Return [x, y] of the center of cell containing provided text 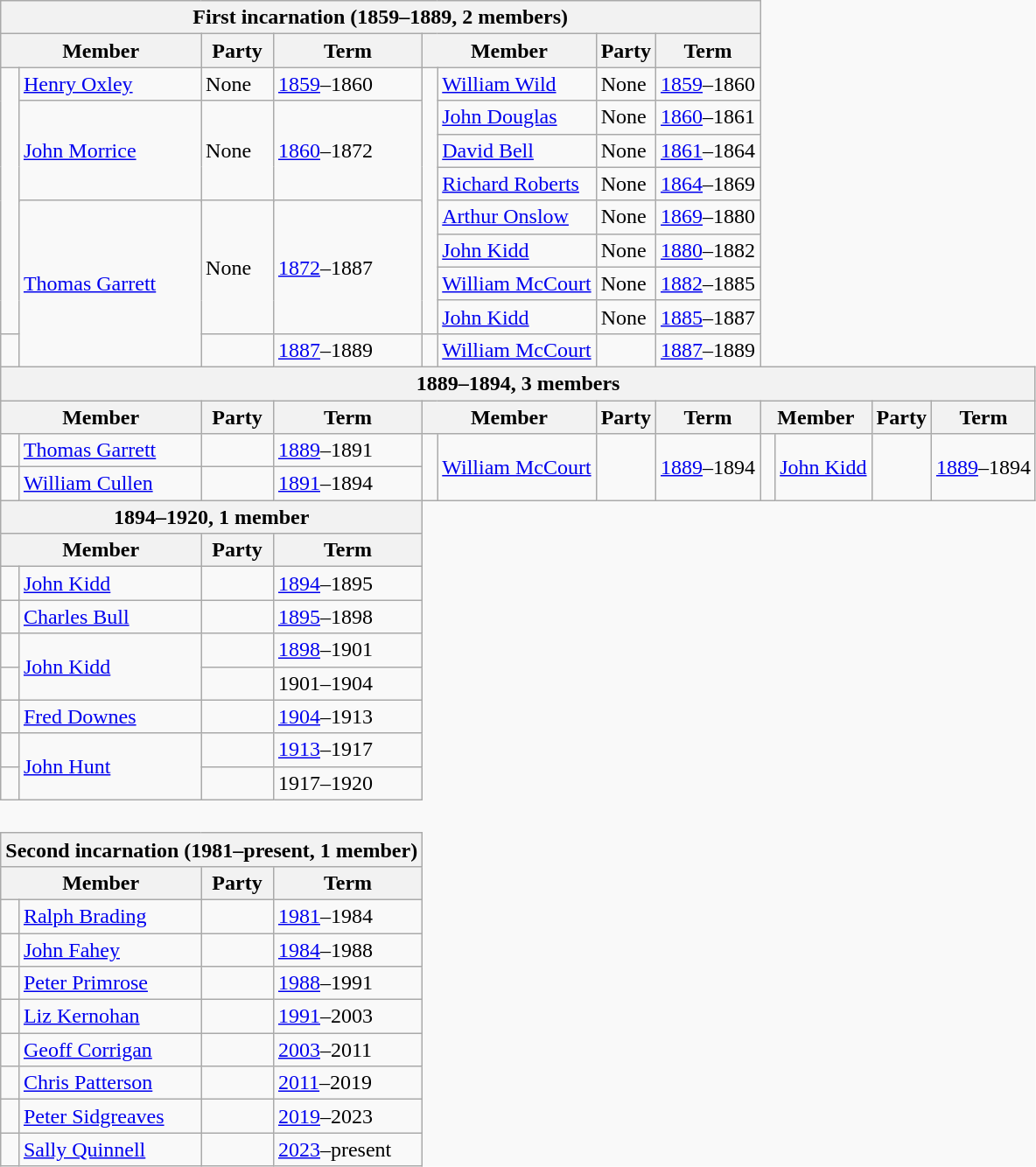
2011–2019 [347, 1083]
Ralph Brading [109, 916]
1891–1894 [347, 484]
Peter Primrose [109, 983]
1988–1991 [347, 983]
Richard Roberts [516, 184]
Henry Oxley [109, 84]
1885–1887 [709, 317]
1901–1904 [347, 683]
1913–1917 [347, 750]
1872–1887 [347, 267]
David Bell [516, 150]
Liz Kernohan [109, 1017]
1860–1861 [709, 117]
Chris Patterson [109, 1083]
1991–2003 [347, 1017]
Geoff Corrigan [109, 1050]
2023–present [347, 1150]
1894–1920, 1 member [212, 517]
1984–1988 [347, 949]
Charles Bull [109, 617]
1889–1891 [347, 451]
Sally Quinnell [109, 1150]
1860–1872 [347, 150]
1861–1864 [709, 150]
William Cullen [109, 484]
1889–1894, 3 members [518, 383]
2003–2011 [347, 1050]
1898–1901 [347, 650]
1895–1898 [347, 617]
1894–1895 [347, 583]
Arthur Onslow [516, 217]
1981–1984 [347, 916]
1864–1869 [709, 184]
John Douglas [516, 117]
John Hunt [109, 766]
1880–1882 [709, 250]
1904–1913 [347, 716]
First incarnation (1859–1889, 2 members) [381, 17]
Peter Sidgreaves [109, 1116]
Second incarnation (1981–present, 1 member) [212, 849]
2019–2023 [347, 1116]
John Morrice [109, 150]
William Wild [516, 84]
1917–1920 [347, 783]
John Fahey [109, 949]
1882–1885 [709, 283]
Fred Downes [109, 716]
1869–1880 [709, 217]
